Scan for the cell matching the given text and deliver its [x, y] coordinate at center. 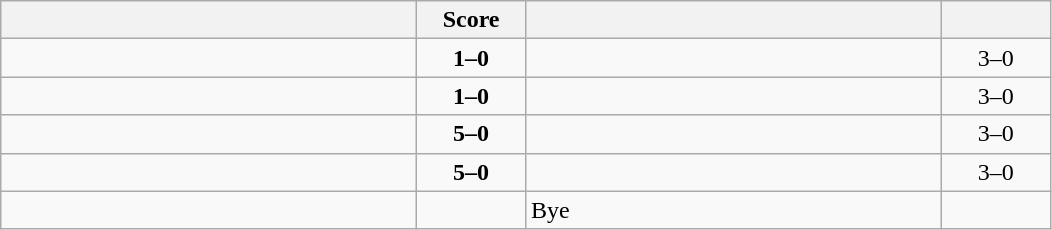
Bye [733, 210]
Score [472, 20]
